Output the [x, y] coordinate of the center of the cell containing the given text.  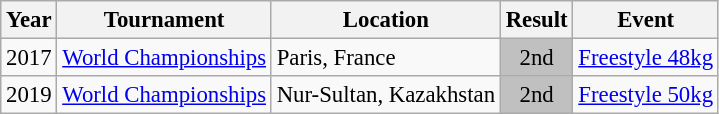
Result [536, 20]
Location [386, 20]
Freestyle 50kg [646, 95]
Year [29, 20]
Event [646, 20]
Nur-Sultan, Kazakhstan [386, 95]
Paris, France [386, 58]
Freestyle 48kg [646, 58]
Tournament [164, 20]
2019 [29, 95]
2017 [29, 58]
